For the text-containing cell, return its midpoint in [X, Y] coordinate format. 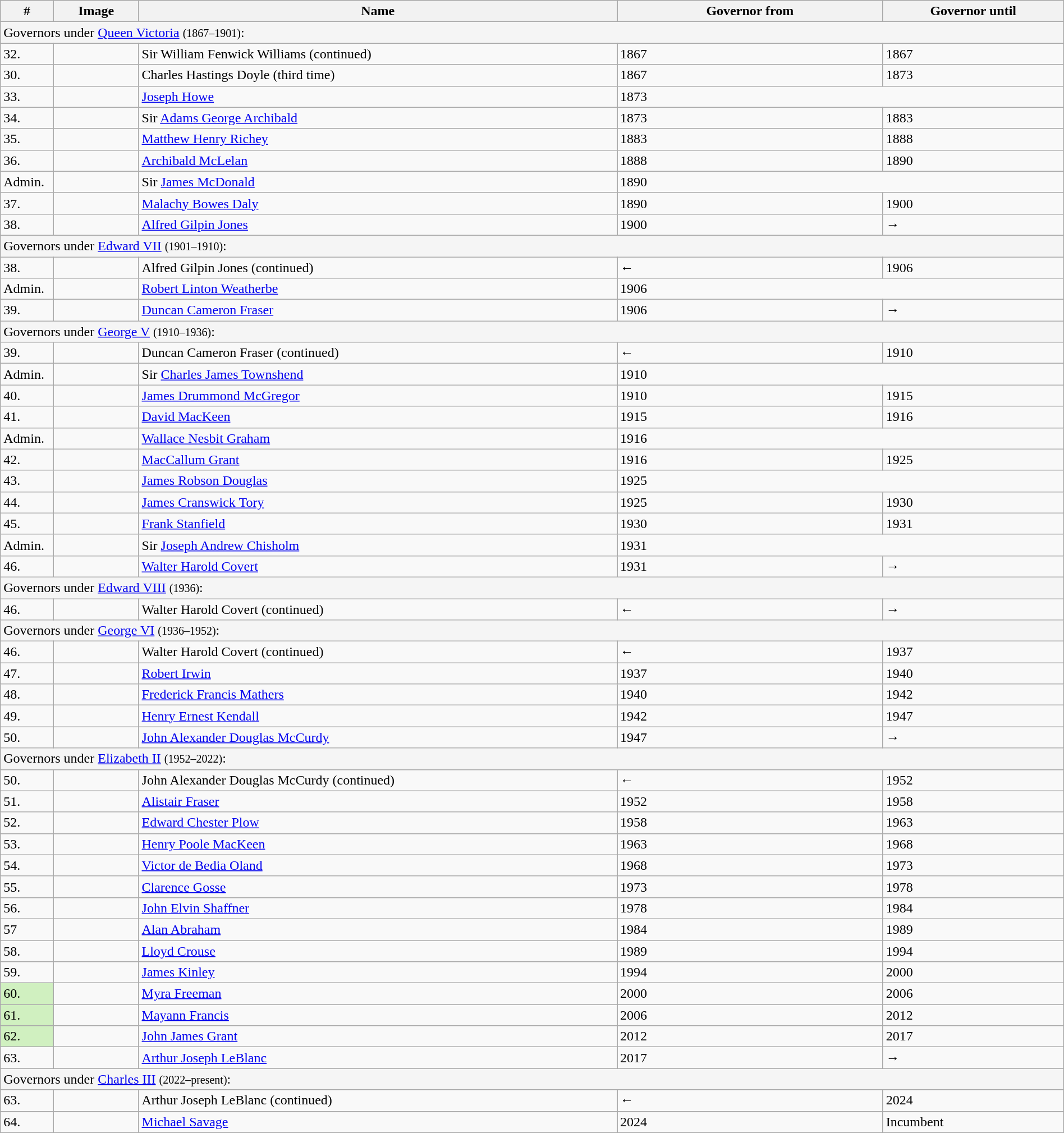
Arthur Joseph LeBlanc [378, 1058]
Archibald McLelan [378, 160]
Clarence Gosse [378, 887]
64. [27, 1122]
# [27, 11]
John Alexander Douglas McCurdy (continued) [378, 780]
Duncan Cameron Fraser (continued) [378, 353]
Alistair Fraser [378, 801]
57 [27, 929]
60. [27, 994]
36. [27, 160]
Henry Ernest Kendall [378, 716]
Governors under George VI (1936–1952): [532, 631]
Robert Irwin [378, 673]
Michael Savage [378, 1122]
John James Grant [378, 1036]
Wallace Nesbit Graham [378, 438]
Sir Charles James Townshend [378, 374]
Governors under Elizabeth II (1952–2022): [532, 759]
Incumbent [973, 1122]
Henry Poole MacKeen [378, 844]
49. [27, 716]
61. [27, 1015]
Frank Stanfield [378, 524]
Frederick Francis Mathers [378, 695]
Governors under George V (1910–1936): [532, 332]
Duncan Cameron Fraser [378, 310]
Governor from [750, 11]
Alfred Gilpin Jones (continued) [378, 268]
Victor de Bedia Oland [378, 865]
51. [27, 801]
44. [27, 502]
James Robson Douglas [378, 481]
43. [27, 481]
32. [27, 54]
Governors under Edward VIII (1936): [532, 588]
34. [27, 118]
Walter Harold Covert [378, 566]
62. [27, 1036]
Charles Hastings Doyle (third time) [378, 75]
Governors under Charles III (2022–present): [532, 1079]
Sir William Fenwick Williams (continued) [378, 54]
45. [27, 524]
Myra Freeman [378, 994]
James Cranswick Tory [378, 502]
James Drummond McGregor [378, 396]
41. [27, 417]
Image [96, 11]
Mayann Francis [378, 1015]
54. [27, 865]
Alfred Gilpin Jones [378, 224]
48. [27, 695]
53. [27, 844]
John Alexander Douglas McCurdy [378, 737]
35. [27, 139]
Arthur Joseph LeBlanc (continued) [378, 1100]
56. [27, 908]
David MacKeen [378, 417]
40. [27, 396]
33. [27, 97]
52. [27, 823]
Governors under Queen Victoria (1867–1901): [532, 33]
John Elvin Shaffner [378, 908]
Joseph Howe [378, 97]
Malachy Bowes Daly [378, 203]
Name [378, 11]
55. [27, 887]
Sir Joseph Andrew Chisholm [378, 545]
Robert Linton Weatherbe [378, 289]
47. [27, 673]
30. [27, 75]
Sir James McDonald [378, 182]
58. [27, 951]
Alan Abraham [378, 929]
Lloyd Crouse [378, 951]
37. [27, 203]
59. [27, 973]
MacCallum Grant [378, 460]
Governors under Edward VII (1901–1910): [532, 246]
James Kinley [378, 973]
42. [27, 460]
Edward Chester Plow [378, 823]
Governor until [973, 11]
Sir Adams George Archibald [378, 118]
Matthew Henry Richey [378, 139]
